Identify which cell holds the provided text, then report its [X, Y] central coordinate. 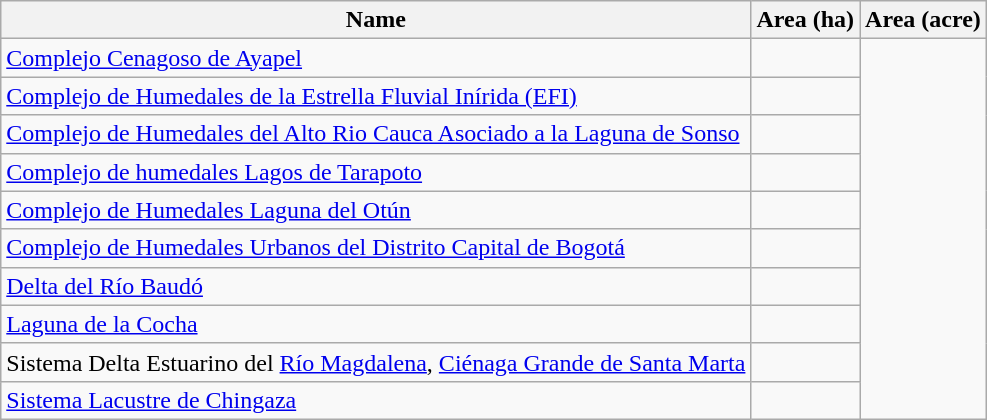
Sistema Lacustre de Chingaza [376, 400]
Sistema Delta Estuarino del Río Magdalena, Ciénaga Grande de Santa Marta [376, 362]
Complejo de Humedales del Alto Rio Cauca Asociado a la Laguna de Sonso [376, 134]
Complejo de humedales Lagos de Tarapoto [376, 172]
Complejo de Humedales Urbanos del Distrito Capital de Bogotá [376, 248]
Delta del Río Baudó [376, 286]
Complejo Cenagoso de Ayapel [376, 58]
Area (ha) [806, 20]
Name [376, 20]
Complejo de Humedales Laguna del Otún [376, 210]
Laguna de la Cocha [376, 324]
Area (acre) [924, 20]
Complejo de Humedales de la Estrella Fluvial Inírida (EFI) [376, 96]
